Scan for the cell matching the given text and deliver its [X, Y] coordinate at center. 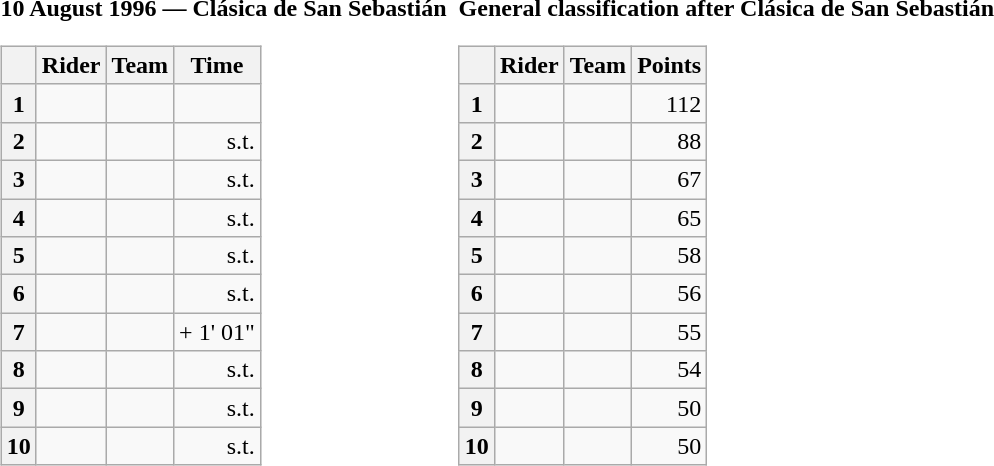
+ 1' 01" [218, 332]
112 [670, 103]
55 [670, 332]
Time [218, 65]
58 [670, 256]
54 [670, 370]
65 [670, 217]
67 [670, 179]
88 [670, 141]
Points [670, 65]
56 [670, 294]
